Output the (x, y) coordinate of the center of the cell containing the given text.  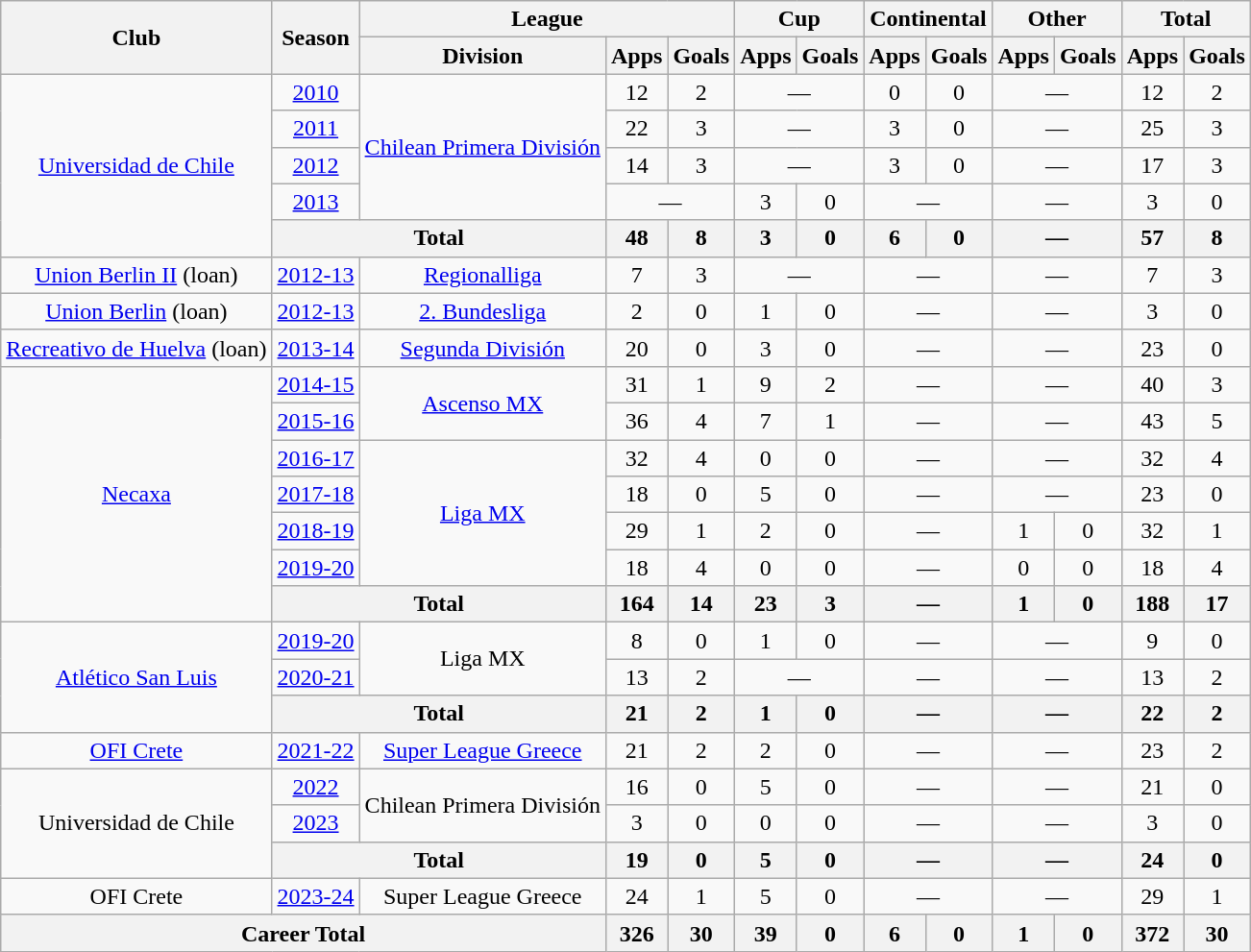
2012 (315, 165)
Necaxa (136, 494)
2021-22 (315, 750)
31 (636, 384)
League (548, 19)
Club (136, 37)
48 (636, 238)
Season (315, 37)
2011 (315, 129)
Other (1057, 19)
40 (1152, 384)
Continental (928, 19)
2010 (315, 92)
Union Berlin II (loan) (136, 275)
2013 (315, 202)
326 (636, 933)
2014-15 (315, 384)
Segunda División (482, 348)
20 (636, 348)
57 (1152, 238)
2015-16 (315, 421)
43 (1152, 421)
36 (636, 421)
Ascenso MX (482, 403)
2016-17 (315, 458)
164 (636, 604)
Recreativo de Huelva (loan) (136, 348)
2020-21 (315, 677)
2017-18 (315, 495)
39 (766, 933)
372 (1152, 933)
188 (1152, 604)
Cup (799, 19)
2018-19 (315, 531)
2023-24 (315, 896)
25 (1152, 129)
Regionalliga (482, 275)
2023 (315, 823)
Union Berlin (loan) (136, 311)
Career Total (304, 933)
2022 (315, 787)
Division (482, 56)
2013-14 (315, 348)
19 (636, 860)
2. Bundesliga (482, 311)
Atlético San Luis (136, 677)
16 (636, 787)
